From the cell containing the given text, extract its center point as (X, Y) coordinate. 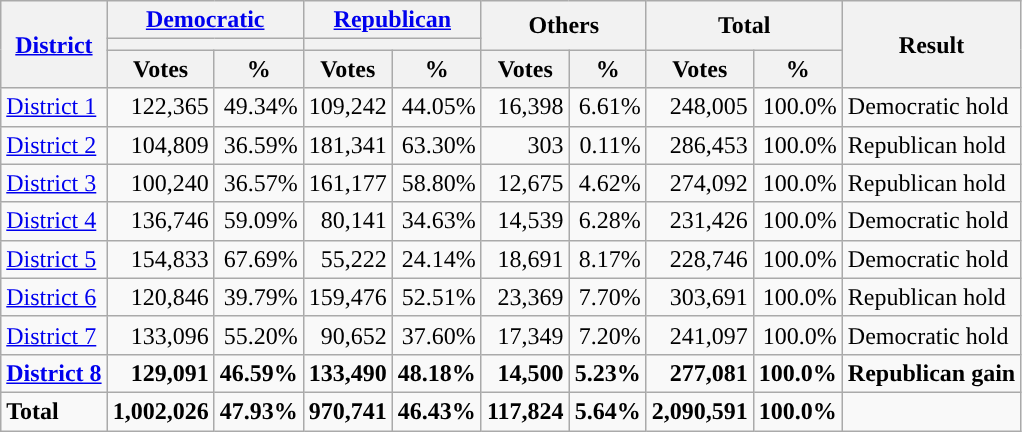
2,090,591 (700, 411)
18,691 (525, 259)
133,490 (348, 373)
104,809 (160, 145)
17,349 (525, 335)
12,675 (525, 183)
48.18% (436, 373)
Others (564, 26)
46.43% (436, 411)
970,741 (348, 411)
39.79% (258, 297)
5.64% (608, 411)
133,096 (160, 335)
58.80% (436, 183)
0.11% (608, 145)
District 2 (54, 145)
228,746 (700, 259)
241,097 (700, 335)
80,141 (348, 221)
District 3 (54, 183)
District 7 (54, 335)
14,500 (525, 373)
District 8 (54, 373)
67.69% (258, 259)
24.14% (436, 259)
181,341 (348, 145)
248,005 (700, 107)
52.51% (436, 297)
55.20% (258, 335)
100,240 (160, 183)
District (54, 44)
161,177 (348, 183)
36.57% (258, 183)
14,539 (525, 221)
46.59% (258, 373)
63.30% (436, 145)
District 5 (54, 259)
4.62% (608, 183)
90,652 (348, 335)
Republican (392, 20)
23,369 (525, 297)
47.93% (258, 411)
District 6 (54, 297)
5.23% (608, 373)
6.28% (608, 221)
59.09% (258, 221)
7.70% (608, 297)
136,746 (160, 221)
Democratic (205, 20)
36.59% (258, 145)
49.34% (258, 107)
55,222 (348, 259)
8.17% (608, 259)
6.61% (608, 107)
1,002,026 (160, 411)
303 (525, 145)
109,242 (348, 107)
44.05% (436, 107)
122,365 (160, 107)
34.63% (436, 221)
16,398 (525, 107)
7.20% (608, 335)
231,426 (700, 221)
274,092 (700, 183)
District 4 (54, 221)
129,091 (160, 373)
District 1 (54, 107)
117,824 (525, 411)
277,081 (700, 373)
Result (931, 44)
Republican gain (931, 373)
286,453 (700, 145)
303,691 (700, 297)
37.60% (436, 335)
159,476 (348, 297)
120,846 (160, 297)
154,833 (160, 259)
